Extract the [X, Y] coordinate from the center of the cell holding the provided text.  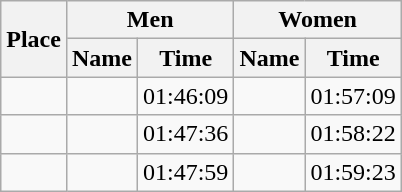
01:47:59 [185, 172]
01:59:23 [353, 172]
Women [318, 20]
01:47:36 [185, 134]
01:57:09 [353, 96]
Men [150, 20]
01:46:09 [185, 96]
01:58:22 [353, 134]
Place [34, 39]
